Extract the [x, y] coordinate from the center of the cell holding the provided text.  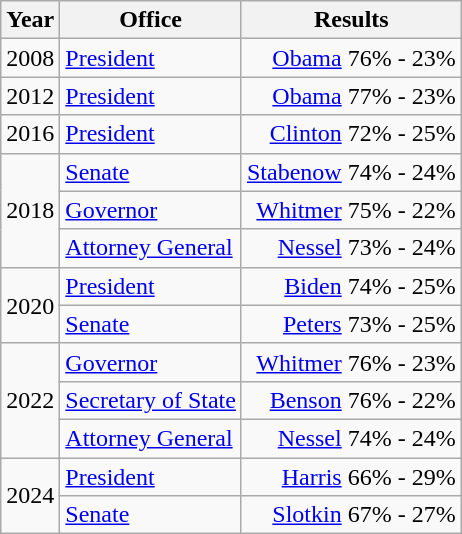
Obama 77% - 23% [351, 96]
Results [351, 20]
2008 [30, 58]
2022 [30, 400]
Peters 73% - 25% [351, 324]
2024 [30, 496]
2020 [30, 305]
Whitmer 75% - 22% [351, 210]
Obama 76% - 23% [351, 58]
Biden 74% - 25% [351, 286]
Year [30, 20]
2018 [30, 210]
Harris 66% - 29% [351, 477]
Clinton 72% - 25% [351, 134]
Nessel 74% - 24% [351, 438]
Nessel 73% - 24% [351, 248]
Whitmer 76% - 23% [351, 362]
Stabenow 74% - 24% [351, 172]
Secretary of State [151, 400]
2012 [30, 96]
Slotkin 67% - 27% [351, 515]
2016 [30, 134]
Benson 76% - 22% [351, 400]
Office [151, 20]
